Search for the cell housing the specified text and yield its (X, Y) center coordinate. 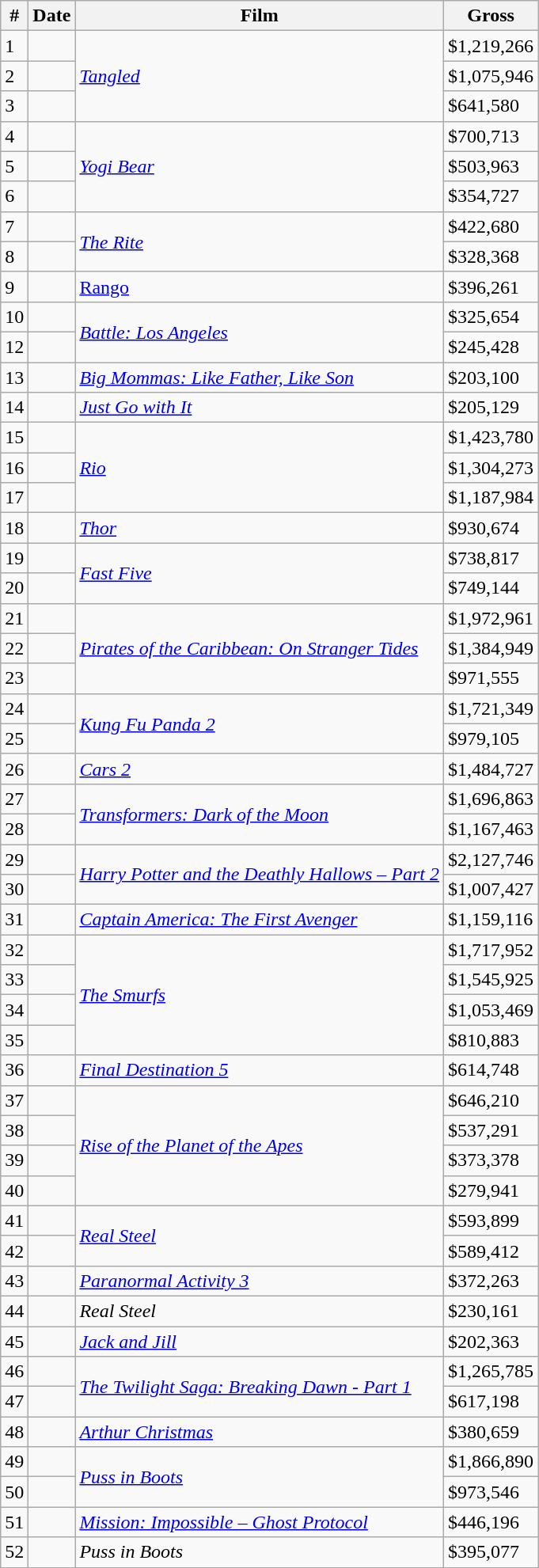
10 (14, 317)
$503,963 (491, 166)
30 (14, 890)
Thor (260, 528)
$1,972,961 (491, 618)
$422,680 (491, 226)
$1,167,463 (491, 829)
31 (14, 920)
51 (14, 1522)
9 (14, 287)
16 (14, 468)
$328,368 (491, 256)
$1,304,273 (491, 468)
28 (14, 829)
26 (14, 769)
12 (14, 347)
Date (52, 16)
52 (14, 1552)
33 (14, 980)
$446,196 (491, 1522)
$1,053,469 (491, 1010)
$245,428 (491, 347)
$930,674 (491, 528)
$646,210 (491, 1100)
$979,105 (491, 738)
$1,484,727 (491, 769)
Rango (260, 287)
$810,883 (491, 1040)
21 (14, 618)
Transformers: Dark of the Moon (260, 814)
$205,129 (491, 408)
42 (14, 1251)
1 (14, 46)
$230,161 (491, 1311)
# (14, 16)
$325,654 (491, 317)
$537,291 (491, 1130)
43 (14, 1281)
35 (14, 1040)
32 (14, 950)
34 (14, 1010)
Big Mommas: Like Father, Like Son (260, 378)
$202,363 (491, 1342)
Rio (260, 468)
45 (14, 1342)
13 (14, 378)
41 (14, 1221)
20 (14, 588)
Rise of the Planet of the Apes (260, 1145)
Pirates of the Caribbean: On Stranger Tides (260, 648)
8 (14, 256)
$373,378 (491, 1160)
6 (14, 196)
$589,412 (491, 1251)
$614,748 (491, 1070)
Paranormal Activity 3 (260, 1281)
$279,941 (491, 1190)
Arthur Christmas (260, 1432)
$617,198 (491, 1402)
Film (260, 16)
Cars 2 (260, 769)
$1,696,863 (491, 799)
$380,659 (491, 1432)
$738,817 (491, 558)
50 (14, 1492)
$1,219,266 (491, 46)
$973,546 (491, 1492)
37 (14, 1100)
The Smurfs (260, 995)
49 (14, 1462)
7 (14, 226)
$1,717,952 (491, 950)
Gross (491, 16)
$1,423,780 (491, 438)
23 (14, 678)
$396,261 (491, 287)
Mission: Impossible – Ghost Protocol (260, 1522)
24 (14, 708)
$593,899 (491, 1221)
47 (14, 1402)
40 (14, 1190)
$372,263 (491, 1281)
$1,187,984 (491, 498)
Yogi Bear (260, 166)
$1,721,349 (491, 708)
18 (14, 528)
48 (14, 1432)
$700,713 (491, 136)
Just Go with It (260, 408)
3 (14, 106)
$1,866,890 (491, 1462)
$1,075,946 (491, 76)
$749,144 (491, 588)
$1,384,949 (491, 648)
5 (14, 166)
46 (14, 1372)
Kung Fu Panda 2 (260, 723)
17 (14, 498)
$1,545,925 (491, 980)
22 (14, 648)
$395,077 (491, 1552)
Final Destination 5 (260, 1070)
Battle: Los Angeles (260, 332)
27 (14, 799)
Harry Potter and the Deathly Hallows – Part 2 (260, 874)
19 (14, 558)
4 (14, 136)
Fast Five (260, 573)
$641,580 (491, 106)
39 (14, 1160)
$1,007,427 (491, 890)
15 (14, 438)
$971,555 (491, 678)
29 (14, 859)
Jack and Jill (260, 1342)
14 (14, 408)
36 (14, 1070)
$1,265,785 (491, 1372)
38 (14, 1130)
$203,100 (491, 378)
The Twilight Saga: Breaking Dawn - Part 1 (260, 1387)
44 (14, 1311)
$1,159,116 (491, 920)
The Rite (260, 241)
$354,727 (491, 196)
Tangled (260, 76)
$2,127,746 (491, 859)
Captain America: The First Avenger (260, 920)
25 (14, 738)
2 (14, 76)
